Provide the [X, Y] coordinate of the cell's center where the given text is located.  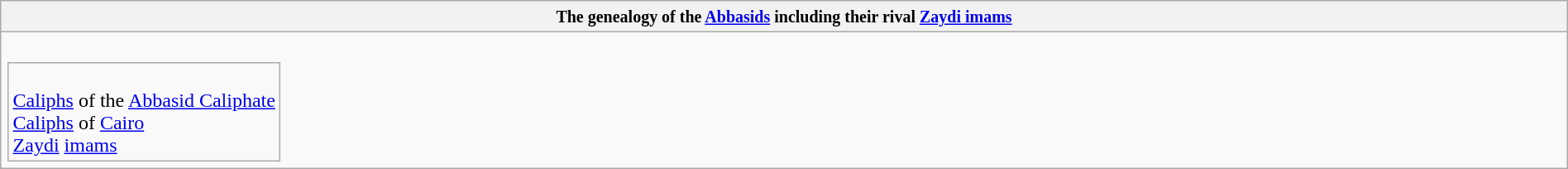
The genealogy of the Abbasids including their rival Zaydi imams [784, 17]
